Search for the cell housing the specified text and yield its (X, Y) center coordinate. 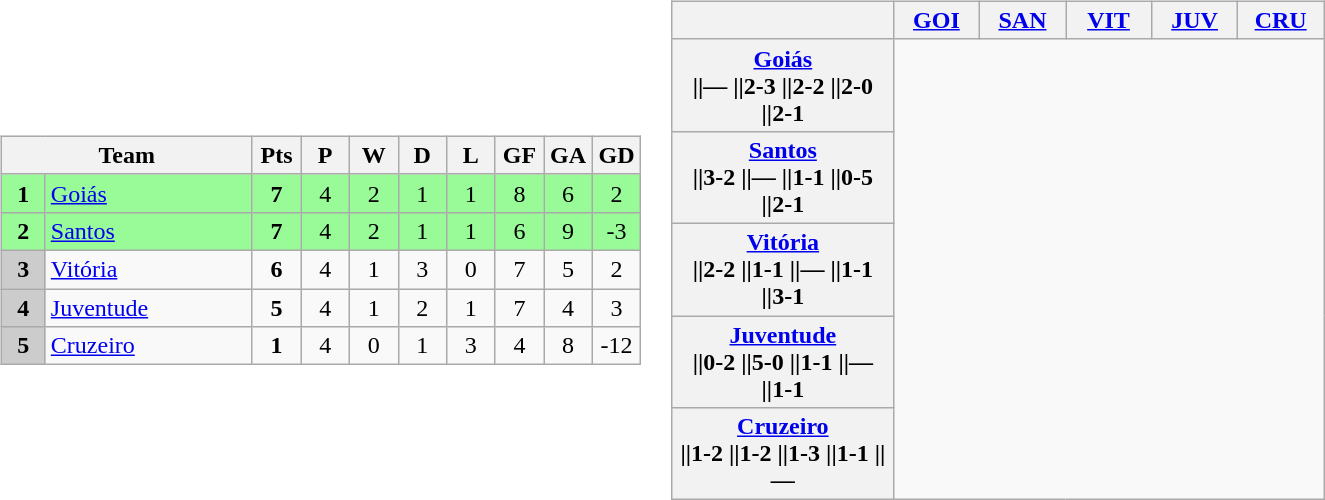
Goiás ||— ||2-3 ||2-2 ||2-0 ||2-1 (782, 85)
-3 (616, 231)
CRU (1281, 20)
Cruzeiro ||1-2 ||1-2 ||1-3 ||1-1 ||— (782, 454)
-12 (616, 346)
Vitória (148, 269)
Vitória ||2-2 ||1-1 ||— ||1-1 ||3-1 (782, 269)
JUV (1195, 20)
Juventude (148, 307)
GA (568, 155)
Cruzeiro (148, 346)
Pts (276, 155)
GD (616, 155)
SAN (1022, 20)
P (326, 155)
GOI (936, 20)
Santos ||3-2 ||— ||1-1 ||0-5 ||2-1 (782, 177)
L (472, 155)
Goiás (148, 193)
D (422, 155)
GF (520, 155)
9 (568, 231)
VIT (1109, 20)
Juventude ||0-2 ||5-0 ||1-1 ||— ||1-1 (782, 362)
Santos (148, 231)
Team (126, 155)
W (374, 155)
